From the cell containing the given text, extract its center point as (x, y) coordinate. 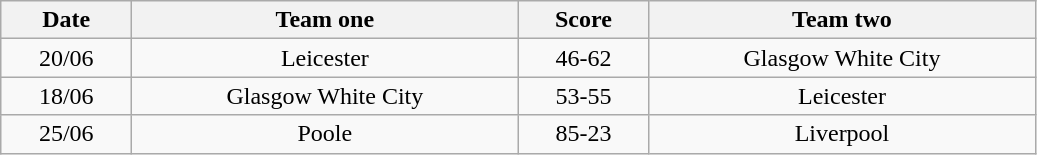
18/06 (66, 96)
46-62 (584, 58)
Date (66, 20)
Poole (325, 134)
25/06 (66, 134)
Score (584, 20)
Team one (325, 20)
53-55 (584, 96)
Team two (842, 20)
85-23 (584, 134)
20/06 (66, 58)
Liverpool (842, 134)
